Scan for the cell matching the given text and deliver its [x, y] coordinate at center. 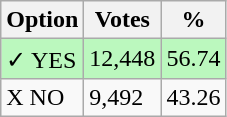
Votes [122, 20]
✓ YES [42, 59]
9,492 [122, 97]
% [194, 20]
12,448 [122, 59]
Option [42, 20]
56.74 [194, 59]
43.26 [194, 97]
X NO [42, 97]
